Search for the cell housing the specified text and yield its (x, y) center coordinate. 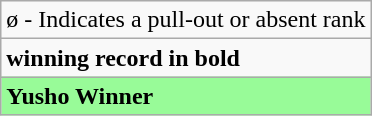
winning record in bold (186, 58)
ø - Indicates a pull-out or absent rank (186, 20)
Yusho Winner (186, 96)
